Provide the (x, y) coordinate of the cell's center where the given text is located.  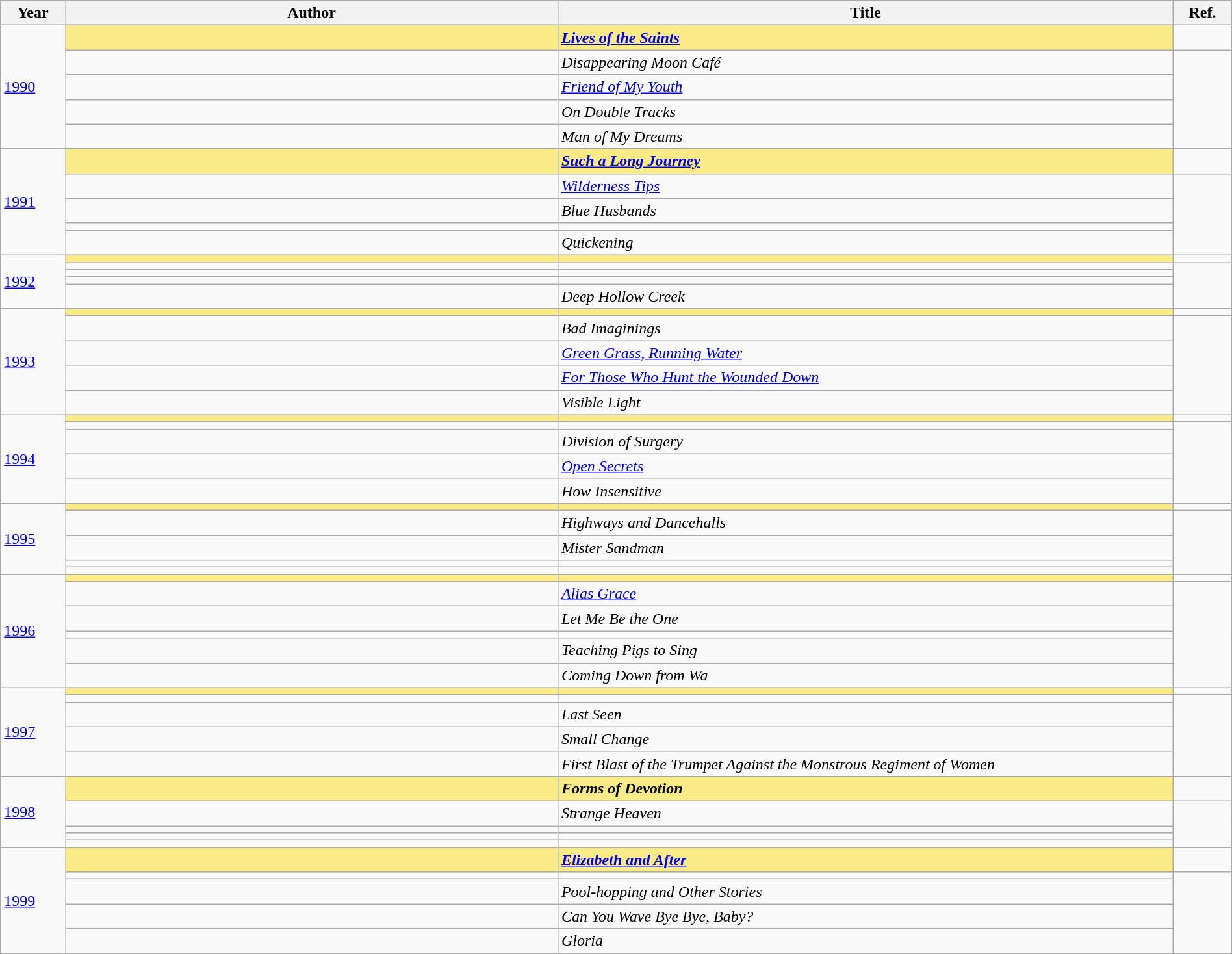
1992 (33, 281)
1990 (33, 87)
How Insensitive (866, 491)
1994 (33, 459)
Coming Down from Wa (866, 675)
Open Secrets (866, 466)
1998 (33, 811)
Alias Grace (866, 594)
Highways and Dancehalls (866, 522)
Such a Long Journey (866, 161)
Man of My Dreams (866, 136)
Friend of My Youth (866, 87)
1997 (33, 732)
1993 (33, 361)
Blue Husbands (866, 211)
Title (866, 13)
Author (312, 13)
Division of Surgery (866, 441)
Elizabeth and After (866, 860)
Forms of Devotion (866, 788)
Bad Imaginings (866, 328)
Wilderness Tips (866, 186)
For Those Who Hunt the Wounded Down (866, 378)
1995 (33, 538)
Deep Hollow Creek (866, 296)
Can You Wave Bye Bye, Baby? (866, 916)
Let Me Be the One (866, 619)
Strange Heaven (866, 813)
First Blast of the Trumpet Against the Monstrous Regiment of Women (866, 764)
On Double Tracks (866, 112)
Visible Light (866, 402)
Disappearing Moon Café (866, 62)
1999 (33, 901)
Mister Sandman (866, 548)
Pool-hopping and Other Stories (866, 892)
Ref. (1203, 13)
Green Grass, Running Water (866, 353)
Year (33, 13)
Last Seen (866, 714)
1996 (33, 631)
Gloria (866, 941)
Teaching Pigs to Sing (866, 651)
Small Change (866, 739)
1991 (33, 201)
Lives of the Saints (866, 38)
Quickening (866, 242)
